Pinpoint the cell where the given text exists, returning its [x, y] midpoint coordinate. 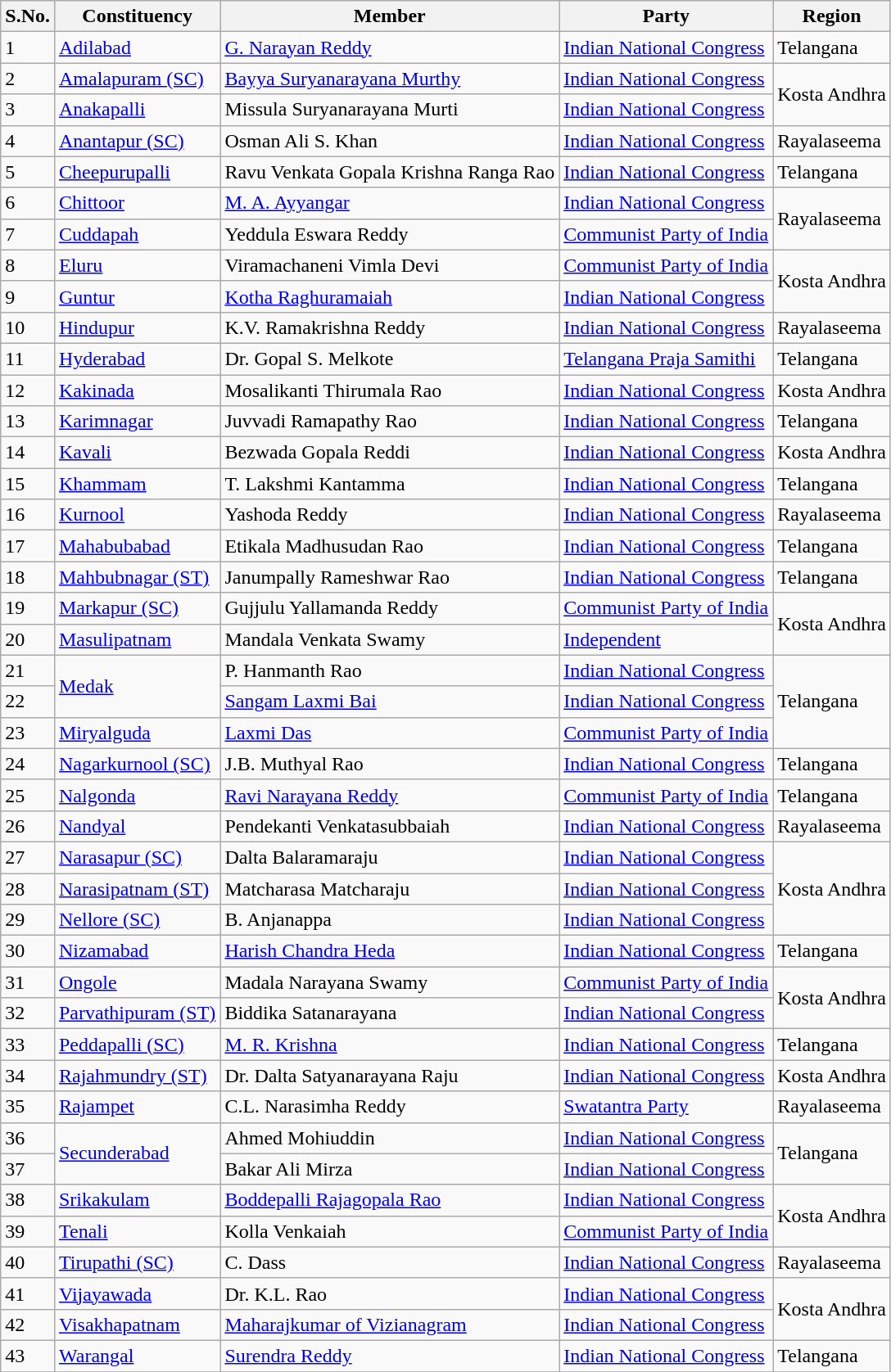
Juvvadi Ramapathy Rao [390, 422]
Hindupur [137, 327]
C. Dass [390, 1262]
Dr. Gopal S. Melkote [390, 359]
Harish Chandra Heda [390, 951]
M. R. Krishna [390, 1045]
19 [28, 608]
Kotha Raghuramaiah [390, 296]
Ongole [137, 982]
4 [28, 141]
28 [28, 888]
Parvathipuram (ST) [137, 1013]
Masulipatnam [137, 639]
26 [28, 826]
5 [28, 172]
3 [28, 110]
Ravi Narayana Reddy [390, 795]
Mahabubabad [137, 546]
Swatantra Party [667, 1107]
M. A. Ayyangar [390, 203]
Karimnagar [137, 422]
P. Hanmanth Rao [390, 670]
Bakar Ali Mirza [390, 1169]
Missula Suryanarayana Murti [390, 110]
Osman Ali S. Khan [390, 141]
34 [28, 1076]
Dalta Balaramaraju [390, 857]
36 [28, 1138]
K.V. Ramakrishna Reddy [390, 327]
Laxmi Das [390, 733]
Surendra Reddy [390, 1356]
12 [28, 390]
Kolla Venkaiah [390, 1231]
Dr. Dalta Satyanarayana Raju [390, 1076]
Kavali [137, 453]
Member [390, 16]
Srikakulam [137, 1200]
8 [28, 265]
40 [28, 1262]
29 [28, 920]
13 [28, 422]
Medak [137, 686]
11 [28, 359]
32 [28, 1013]
30 [28, 951]
G. Narayan Reddy [390, 47]
Vijayawada [137, 1293]
24 [28, 764]
Mandala Venkata Swamy [390, 639]
Visakhapatnam [137, 1325]
Ravu Venkata Gopala Krishna Ranga Rao [390, 172]
Markapur (SC) [137, 608]
38 [28, 1200]
20 [28, 639]
Party [667, 16]
10 [28, 327]
Cuddapah [137, 234]
Boddepalli Rajagopala Rao [390, 1200]
27 [28, 857]
Nellore (SC) [137, 920]
T. Lakshmi Kantamma [390, 484]
Rajampet [137, 1107]
Biddika Satanarayana [390, 1013]
Pendekanti Venkatasubbaiah [390, 826]
41 [28, 1293]
1 [28, 47]
7 [28, 234]
Madala Narayana Swamy [390, 982]
Anakapalli [137, 110]
Bezwada Gopala Reddi [390, 453]
Eluru [137, 265]
Constituency [137, 16]
Amalapuram (SC) [137, 79]
Hyderabad [137, 359]
S.No. [28, 16]
Mosalikanti Thirumala Rao [390, 390]
Adilabad [137, 47]
Nizamabad [137, 951]
Sangam Laxmi Bai [390, 702]
Yeddula Eswara Reddy [390, 234]
33 [28, 1045]
Nandyal [137, 826]
Tenali [137, 1231]
22 [28, 702]
37 [28, 1169]
Narasipatnam (ST) [137, 888]
Viramachaneni Vimla Devi [390, 265]
Tirupathi (SC) [137, 1262]
C.L. Narasimha Reddy [390, 1107]
J.B. Muthyal Rao [390, 764]
B. Anjanappa [390, 920]
2 [28, 79]
Dr. K.L. Rao [390, 1293]
42 [28, 1325]
21 [28, 670]
Peddapalli (SC) [137, 1045]
Yashoda Reddy [390, 515]
Warangal [137, 1356]
Etikala Madhusudan Rao [390, 546]
23 [28, 733]
6 [28, 203]
15 [28, 484]
31 [28, 982]
Chittoor [137, 203]
Cheepurupalli [137, 172]
Mahbubnagar (ST) [137, 577]
Telangana Praja Samithi [667, 359]
39 [28, 1231]
Narasapur (SC) [137, 857]
25 [28, 795]
Region [832, 16]
16 [28, 515]
Rajahmundry (ST) [137, 1076]
17 [28, 546]
Kakinada [137, 390]
Khammam [137, 484]
Kurnool [137, 515]
Secunderabad [137, 1153]
14 [28, 453]
43 [28, 1356]
Maharajkumar of Vizianagram [390, 1325]
Nagarkurnool (SC) [137, 764]
Gujjulu Yallamanda Reddy [390, 608]
Anantapur (SC) [137, 141]
Guntur [137, 296]
Matcharasa Matcharaju [390, 888]
Independent [667, 639]
Miryalguda [137, 733]
Ahmed Mohiuddin [390, 1138]
9 [28, 296]
35 [28, 1107]
Janumpally Rameshwar Rao [390, 577]
18 [28, 577]
Nalgonda [137, 795]
Bayya Suryanarayana Murthy [390, 79]
